Search for the cell housing the specified text and yield its [x, y] center coordinate. 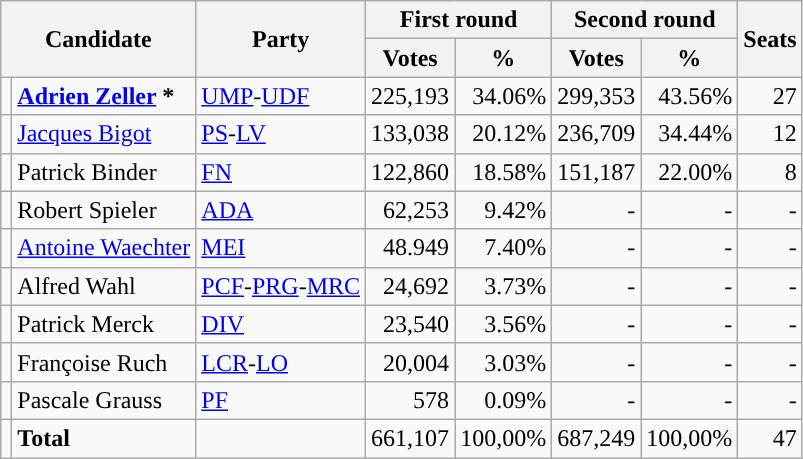
3.03% [504, 362]
PCF-PRG-MRC [281, 286]
34.06% [504, 96]
Pascale Grauss [104, 400]
578 [410, 400]
62,253 [410, 210]
122,860 [410, 172]
FN [281, 172]
ADA [281, 210]
9.42% [504, 210]
18.58% [504, 172]
34.44% [690, 134]
23,540 [410, 324]
8 [770, 172]
24,692 [410, 286]
47 [770, 438]
Patrick Binder [104, 172]
Second round [645, 20]
20.12% [504, 134]
Robert Spieler [104, 210]
225,193 [410, 96]
DIV [281, 324]
PF [281, 400]
Adrien Zeller * [104, 96]
First round [459, 20]
43.56% [690, 96]
LCR-LO [281, 362]
151,187 [596, 172]
UMP-UDF [281, 96]
661,107 [410, 438]
20,004 [410, 362]
299,353 [596, 96]
687,249 [596, 438]
Alfred Wahl [104, 286]
Seats [770, 39]
MEI [281, 248]
48.949 [410, 248]
133,038 [410, 134]
Antoine Waechter [104, 248]
3.73% [504, 286]
27 [770, 96]
7.40% [504, 248]
22.00% [690, 172]
Total [104, 438]
Jacques Bigot [104, 134]
0.09% [504, 400]
Candidate [98, 39]
3.56% [504, 324]
Party [281, 39]
236,709 [596, 134]
12 [770, 134]
PS-LV [281, 134]
Patrick Merck [104, 324]
Françoise Ruch [104, 362]
